Identify which cell holds the provided text, then report its [X, Y] central coordinate. 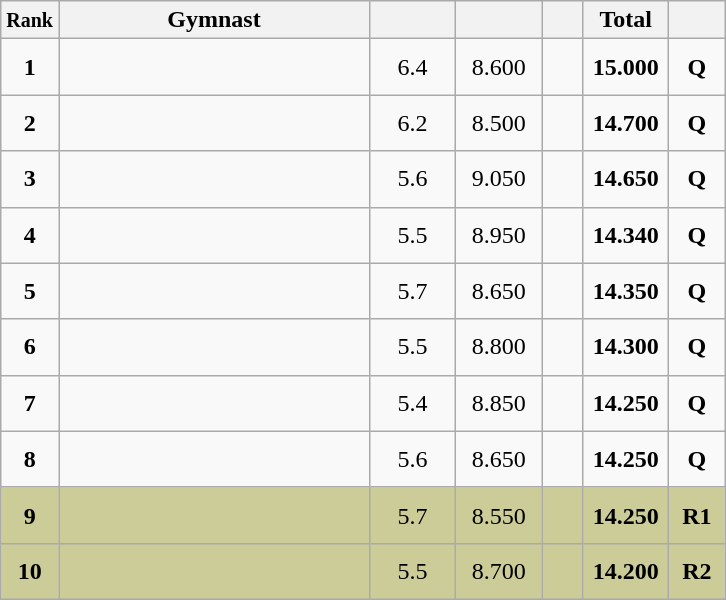
4 [30, 235]
8.550 [499, 515]
R2 [697, 571]
8.850 [499, 403]
14.350 [626, 291]
1 [30, 67]
14.340 [626, 235]
8.500 [499, 123]
6.2 [413, 123]
10 [30, 571]
2 [30, 123]
5 [30, 291]
8.700 [499, 571]
9.050 [499, 179]
6 [30, 347]
8.800 [499, 347]
14.200 [626, 571]
15.000 [626, 67]
7 [30, 403]
8 [30, 459]
14.300 [626, 347]
5.4 [413, 403]
Rank [30, 20]
3 [30, 179]
9 [30, 515]
14.700 [626, 123]
R1 [697, 515]
Gymnast [214, 20]
Total [626, 20]
8.600 [499, 67]
6.4 [413, 67]
8.950 [499, 235]
14.650 [626, 179]
